Return the [X, Y] coordinate for the center point of the cell that contains the specified text.  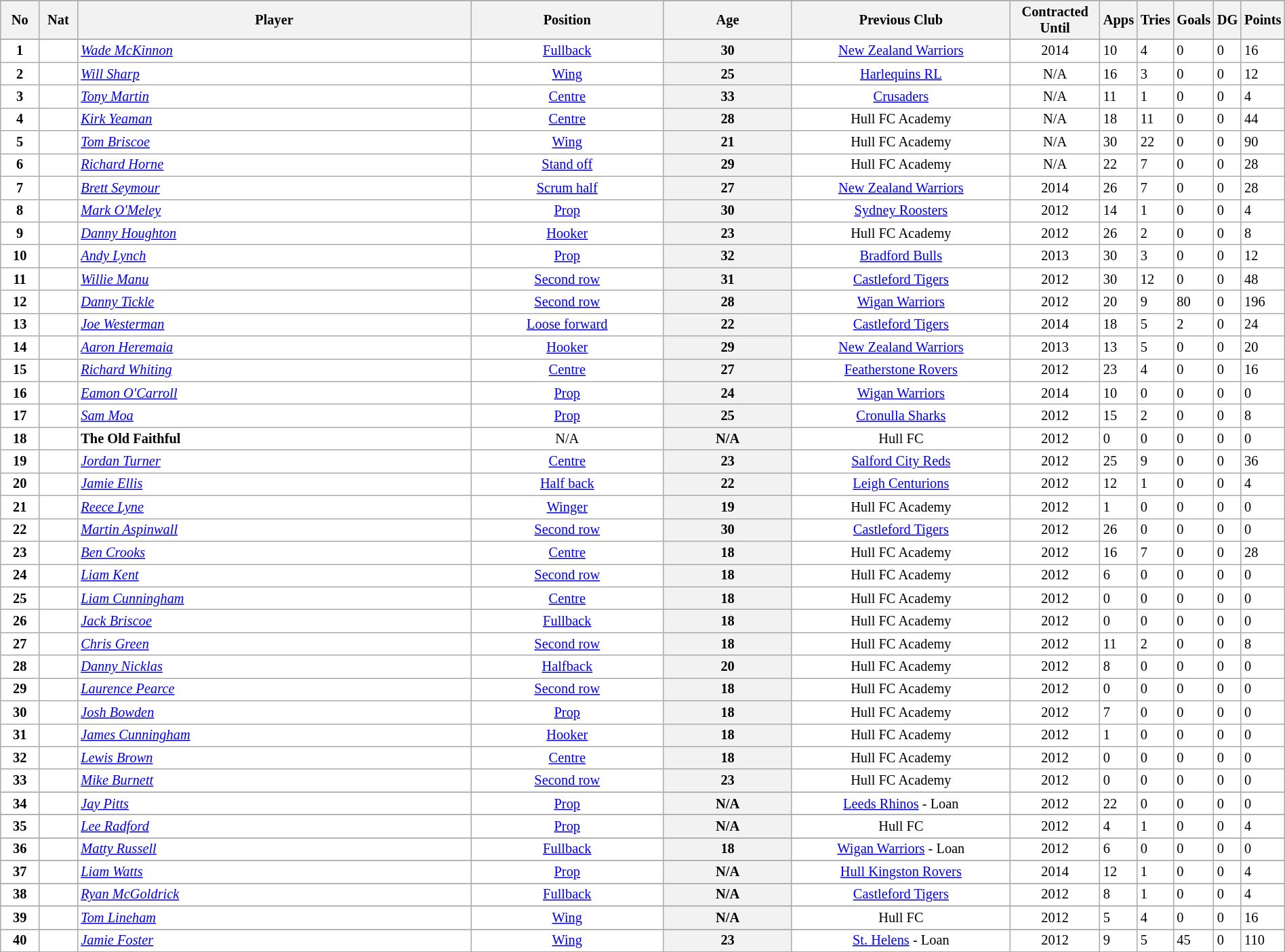
Halfback [567, 667]
James Cunningham [274, 735]
34 [20, 804]
Loose forward [567, 325]
Aaron Heremaia [274, 348]
Contracted Until [1055, 20]
Crusaders [901, 96]
Will Sharp [274, 74]
Featherstone Rovers [901, 370]
Chris Green [274, 644]
Sam Moa [274, 415]
Liam Cunningham [274, 598]
Jamie Ellis [274, 484]
Richard Horne [274, 165]
Josh Bowden [274, 712]
Joe Westerman [274, 325]
17 [20, 415]
Danny Nicklas [274, 667]
80 [1194, 302]
Laurence Pearce [274, 689]
Eamon O'Carroll [274, 393]
Points [1263, 20]
45 [1194, 940]
Ben Crooks [274, 552]
Brett Seymour [274, 188]
Kirk Yeaman [274, 119]
Cronulla Sharks [901, 415]
Danny Houghton [274, 233]
Matty Russell [274, 849]
90 [1263, 142]
Leeds Rhinos - Loan [901, 804]
Harlequins RL [901, 74]
Jack Briscoe [274, 621]
Tony Martin [274, 96]
Lee Radford [274, 826]
Previous Club [901, 20]
Wigan Warriors - Loan [901, 849]
Danny Tickle [274, 302]
Martin Aspinwall [274, 530]
Player [274, 20]
37 [20, 872]
Goals [1194, 20]
St. Helens - Loan [901, 940]
Salford City Reds [901, 461]
44 [1263, 119]
Jay Pitts [274, 804]
196 [1263, 302]
The Old Faithful [274, 438]
Scrum half [567, 188]
Wade McKinnon [274, 51]
110 [1263, 940]
No [20, 20]
Mark O'Meley [274, 211]
40 [20, 940]
Half back [567, 484]
Jordan Turner [274, 461]
Willie Manu [274, 279]
48 [1263, 279]
Apps [1118, 20]
Stand off [567, 165]
Sydney Roosters [901, 211]
Jamie Foster [274, 940]
Richard Whiting [274, 370]
Ryan McGoldrick [274, 894]
Mike Burnett [274, 781]
Tom Briscoe [274, 142]
Tries [1155, 20]
38 [20, 894]
Liam Kent [274, 575]
Liam Watts [274, 872]
DG [1227, 20]
Age [728, 20]
Lewis Brown [274, 758]
Bradford Bulls [901, 256]
35 [20, 826]
Hull Kingston Rovers [901, 872]
Andy Lynch [274, 256]
39 [20, 917]
Tom Lineham [274, 917]
Leigh Centurions [901, 484]
Winger [567, 507]
Reece Lyne [274, 507]
Position [567, 20]
Nat [58, 20]
